Locate the cell with the specified text and output its [X, Y] center coordinate. 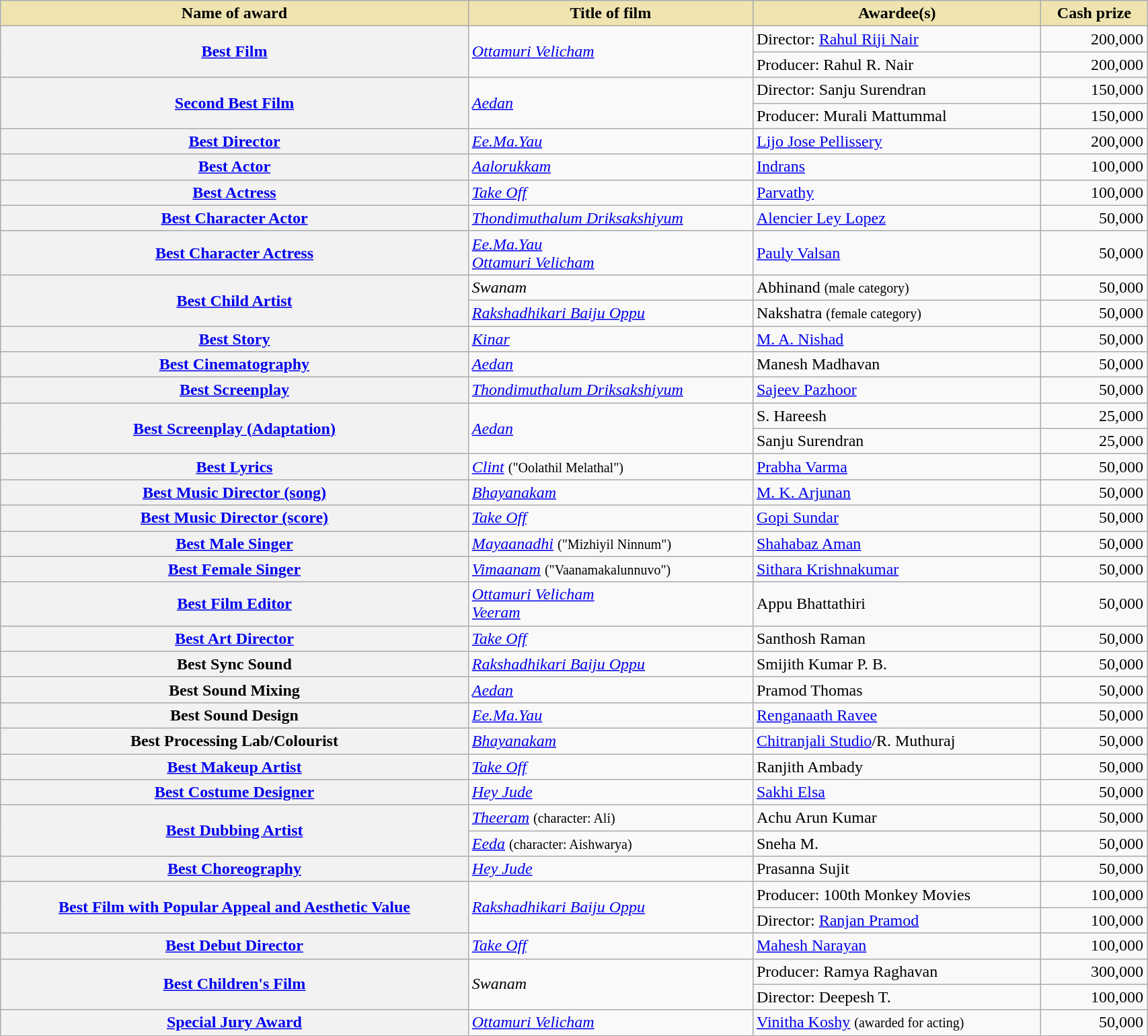
M. A. Nishad [896, 338]
Prasanna Sujit [896, 869]
Sajeev Pazhoor [896, 390]
Best Makeup Artist [234, 766]
Alencier Ley Lopez [896, 218]
Santhosh Raman [896, 638]
Abhinand (male category) [896, 287]
Awardee(s) [896, 13]
Best Music Director (song) [234, 492]
Best Actor [234, 167]
Shahabaz Aman [896, 544]
Best Lyrics [234, 467]
S. Hareesh [896, 416]
Best Sound Design [234, 715]
Best Film with Popular Appeal and Aesthetic Value [234, 908]
Sithara Krishnakumar [896, 569]
Title of film [611, 13]
Theeram (character: Ali) [611, 818]
Best Female Singer [234, 569]
Renganaath Ravee [896, 715]
Best Art Director [234, 638]
Best Film Editor [234, 604]
Best Costume Designer [234, 792]
Best Children's Film [234, 984]
Best Film [234, 52]
Producer: Ramya Raghavan [896, 971]
Producer: 100th Monkey Movies [896, 895]
Achu Arun Kumar [896, 818]
Mahesh Narayan [896, 946]
Director: Ranjan Pramod [896, 920]
Best Choreography [234, 869]
Eeda (character: Aishwarya) [611, 844]
Best Male Singer [234, 544]
Best Screenplay [234, 390]
Sanju Surendran [896, 441]
Producer: Murali Mattummal [896, 116]
Cash prize [1094, 13]
Aalorukkam [611, 167]
Smijith Kumar P. B. [896, 664]
Best Cinematography [234, 365]
Pauly Valsan [896, 253]
Best Debut Director [234, 946]
Pramod Thomas [896, 690]
Best Sound Mixing [234, 690]
Name of award [234, 13]
Best Child Artist [234, 300]
Ranjith Ambady [896, 766]
Best Actress [234, 192]
Indrans [896, 167]
Director: Rahul Riji Nair [896, 39]
Kinar [611, 338]
Best Screenplay (Adaptation) [234, 429]
Prabha Varma [896, 467]
Second Best Film [234, 103]
Lijo Jose Pellissery [896, 141]
Ottamuri VelichamVeeram [611, 604]
Manesh Madhavan [896, 365]
Mayaanadhi ("Mizhiyil Ninnum") [611, 544]
Producer: Rahul R. Nair [896, 65]
Director: Deepesh T. [896, 997]
Vimaanam ("Vaanamakalunnuvo") [611, 569]
Best Dubbing Artist [234, 831]
Parvathy [896, 192]
Best Director [234, 141]
Special Jury Award [234, 1023]
Sneha M. [896, 844]
Director: Sanju Surendran [896, 90]
Vinitha Koshy (awarded for acting) [896, 1023]
Clint ("Oolathil Melathal") [611, 467]
Best Processing Lab/Colourist [234, 741]
Best Character Actor [234, 218]
Sakhi Elsa [896, 792]
Best Character Actress [234, 253]
Appu Bhattathiri [896, 604]
Gopi Sundar [896, 518]
Best Story [234, 338]
Best Music Director (score) [234, 518]
Ee.Ma.YauOttamuri Velicham [611, 253]
Best Sync Sound [234, 664]
Chitranjali Studio/R. Muthuraj [896, 741]
M. K. Arjunan [896, 492]
300,000 [1094, 971]
Nakshatra (female category) [896, 313]
